Return (x, y) of the center of cell containing provided text 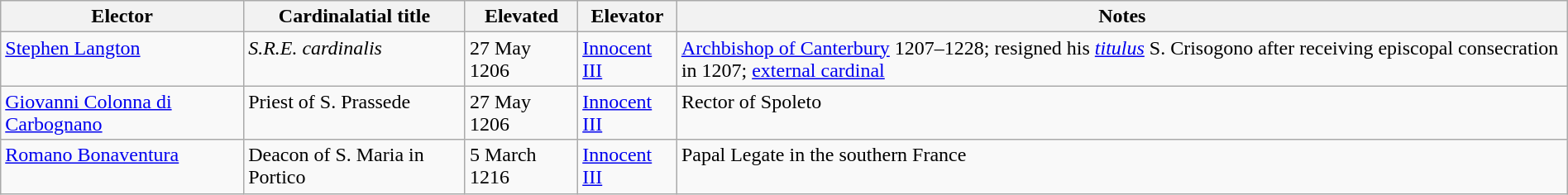
Giovanni Colonna di Carbognano (122, 112)
Cardinalatial title (355, 17)
Elevated (521, 17)
Elector (122, 17)
Notes (1121, 17)
Romano Bonaventura (122, 167)
Stephen Langton (122, 59)
5 March 1216 (521, 167)
Papal Legate in the southern France (1121, 167)
Archbishop of Canterbury 1207–1228; resigned his titulus S. Crisogono after receiving episcopal consecration in 1207; external cardinal (1121, 59)
Rector of Spoleto (1121, 112)
S.R.E. cardinalis (355, 59)
Deacon of S. Maria in Portico (355, 167)
Elevator (628, 17)
Priest of S. Prassede (355, 112)
